Provide the (X, Y) coordinate of the cell's center where the given text is located.  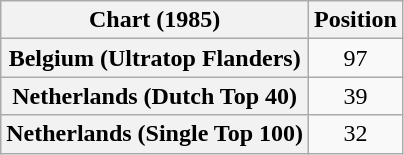
Position (356, 20)
Chart (1985) (155, 20)
39 (356, 96)
Netherlands (Single Top 100) (155, 134)
Belgium (Ultratop Flanders) (155, 58)
Netherlands (Dutch Top 40) (155, 96)
97 (356, 58)
32 (356, 134)
